Extract the (X, Y) coordinate from the center of the cell holding the provided text.  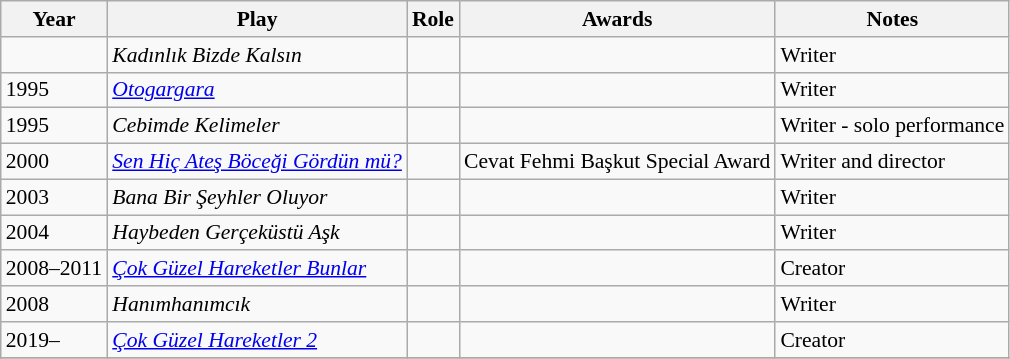
Year (54, 19)
2008 (54, 304)
Sen Hiç Ateş Böceği Gördün mü? (257, 162)
Writer and director (892, 162)
Play (257, 19)
2019– (54, 340)
Notes (892, 19)
2008–2011 (54, 269)
Çok Güzel Hareketler 2 (257, 340)
Writer - solo performance (892, 126)
2003 (54, 197)
Cevat Fehmi Başkut Special Award (617, 162)
2000 (54, 162)
2004 (54, 233)
Bana Bir Şeyhler Oluyor (257, 197)
Çok Güzel Hareketler Bunlar (257, 269)
Cebimde Kelimeler (257, 126)
Otogargara (257, 90)
Awards (617, 19)
Role (433, 19)
Hanımhanımcık (257, 304)
Kadınlık Bizde Kalsın (257, 55)
Haybeden Gerçeküstü Aşk (257, 233)
